Detect which cell encompasses the target text, then output its (X, Y) center coordinate. 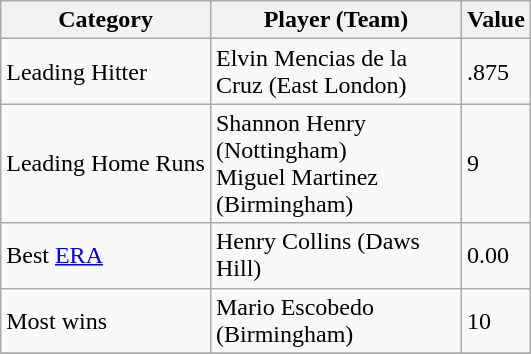
0.00 (496, 256)
Mario Escobedo (Birmingham) (336, 320)
Player (Team) (336, 20)
Henry Collins (Daws Hill) (336, 256)
10 (496, 320)
Shannon Henry (Nottingham) Miguel Martinez (Birmingham) (336, 164)
Leading Hitter (106, 72)
Most wins (106, 320)
9 (496, 164)
Elvin Mencias de la Cruz (East London) (336, 72)
Best ERA (106, 256)
Leading Home Runs (106, 164)
Category (106, 20)
.875 (496, 72)
Value (496, 20)
